Identify which cell holds the provided text, then report its [X, Y] central coordinate. 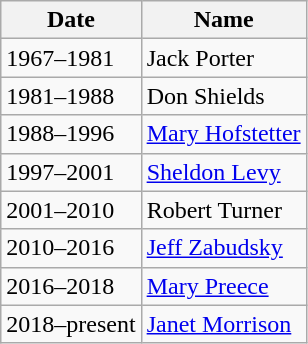
Janet Morrison [224, 324]
1988–1996 [71, 134]
1997–2001 [71, 172]
Don Shields [224, 96]
2018–present [71, 324]
2016–2018 [71, 286]
2001–2010 [71, 210]
1981–1988 [71, 96]
Mary Hofstetter [224, 134]
Jeff Zabudsky [224, 248]
Sheldon Levy [224, 172]
Jack Porter [224, 58]
Name [224, 20]
Robert Turner [224, 210]
Mary Preece [224, 286]
2010–2016 [71, 248]
Date [71, 20]
1967–1981 [71, 58]
